Detect which cell encompasses the target text, then output its [x, y] center coordinate. 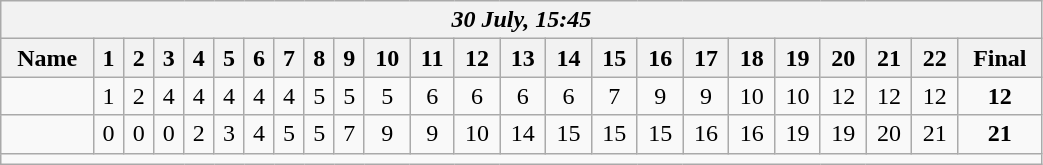
8 [319, 58]
18 [752, 58]
22 [935, 58]
30 July, 15:45 [522, 20]
Final [1000, 58]
17 [706, 58]
11 [432, 58]
13 [523, 58]
Name [48, 58]
